For the text-containing cell, return its midpoint in (X, Y) coordinate format. 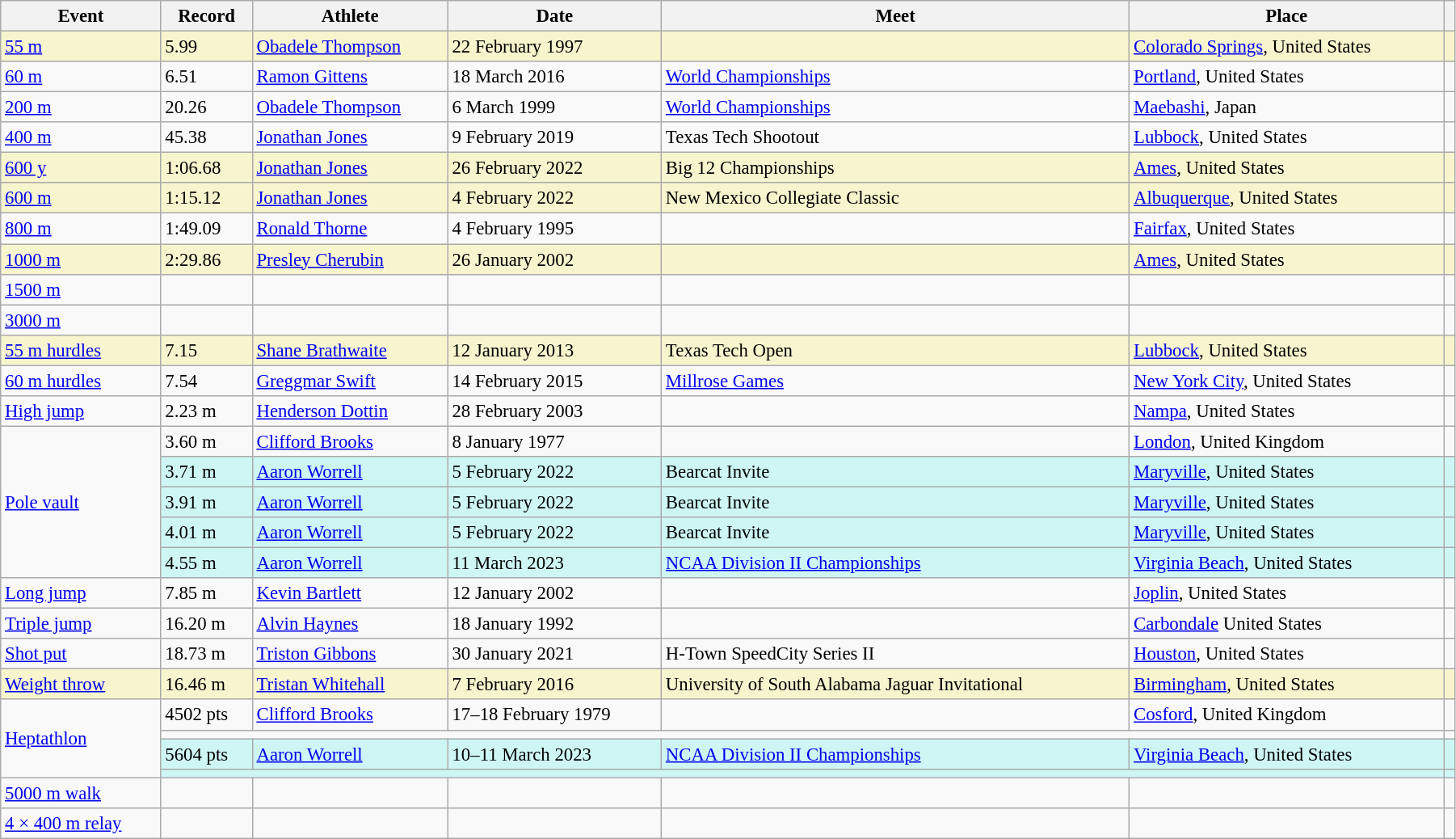
16.20 m (207, 624)
Weight throw (81, 685)
10–11 March 2023 (554, 754)
Kevin Bartlett (350, 593)
Carbondale United States (1286, 624)
6.51 (207, 77)
Event (81, 16)
Big 12 Championships (895, 168)
17–18 February 1979 (554, 715)
1:06.68 (207, 168)
6 March 1999 (554, 108)
Texas Tech Open (895, 350)
University of South Alabama Jaguar Invitational (895, 685)
Alvin Haynes (350, 624)
18.73 m (207, 654)
1000 m (81, 259)
Henderson Dottin (350, 411)
4.55 m (207, 563)
Heptathlon (81, 739)
London, United Kingdom (1286, 441)
Triple jump (81, 624)
Cosford, United Kingdom (1286, 715)
Date (554, 16)
55 m hurdles (81, 350)
1500 m (81, 289)
60 m (81, 77)
Portland, United States (1286, 77)
3.60 m (207, 441)
Nampa, United States (1286, 411)
600 m (81, 198)
1:15.12 (207, 198)
800 m (81, 229)
Shot put (81, 654)
Houston, United States (1286, 654)
Long jump (81, 593)
16.46 m (207, 685)
22 February 1997 (554, 47)
H-Town SpeedCity Series II (895, 654)
7.85 m (207, 593)
Colorado Springs, United States (1286, 47)
12 January 2002 (554, 593)
4502 pts (207, 715)
45.38 (207, 137)
60 m hurdles (81, 381)
4.01 m (207, 533)
Joplin, United States (1286, 593)
High jump (81, 411)
600 y (81, 168)
Birmingham, United States (1286, 685)
55 m (81, 47)
20.26 (207, 108)
Meet (895, 16)
8 January 1977 (554, 441)
200 m (81, 108)
Millrose Games (895, 381)
28 February 2003 (554, 411)
New Mexico Collegiate Classic (895, 198)
26 January 2002 (554, 259)
7 February 2016 (554, 685)
Triston Gibbons (350, 654)
Presley Cherubin (350, 259)
4 × 400 m relay (81, 824)
Greggmar Swift (350, 381)
Albuquerque, United States (1286, 198)
7.15 (207, 350)
Shane Brathwaite (350, 350)
5604 pts (207, 754)
5000 m walk (81, 793)
18 January 1992 (554, 624)
4 February 1995 (554, 229)
New York City, United States (1286, 381)
12 January 2013 (554, 350)
7.54 (207, 381)
2:29.86 (207, 259)
Ramon Gittens (350, 77)
Pole vault (81, 502)
4 February 2022 (554, 198)
Ronald Thorne (350, 229)
Texas Tech Shootout (895, 137)
2.23 m (207, 411)
11 March 2023 (554, 563)
400 m (81, 137)
Record (207, 16)
26 February 2022 (554, 168)
Maebashi, Japan (1286, 108)
1:49.09 (207, 229)
3000 m (81, 320)
3.71 m (207, 472)
18 March 2016 (554, 77)
Fairfax, United States (1286, 229)
Tristan Whitehall (350, 685)
14 February 2015 (554, 381)
3.91 m (207, 502)
30 January 2021 (554, 654)
Athlete (350, 16)
Place (1286, 16)
9 February 2019 (554, 137)
5.99 (207, 47)
